Detect which cell encompasses the target text, then output its [x, y] center coordinate. 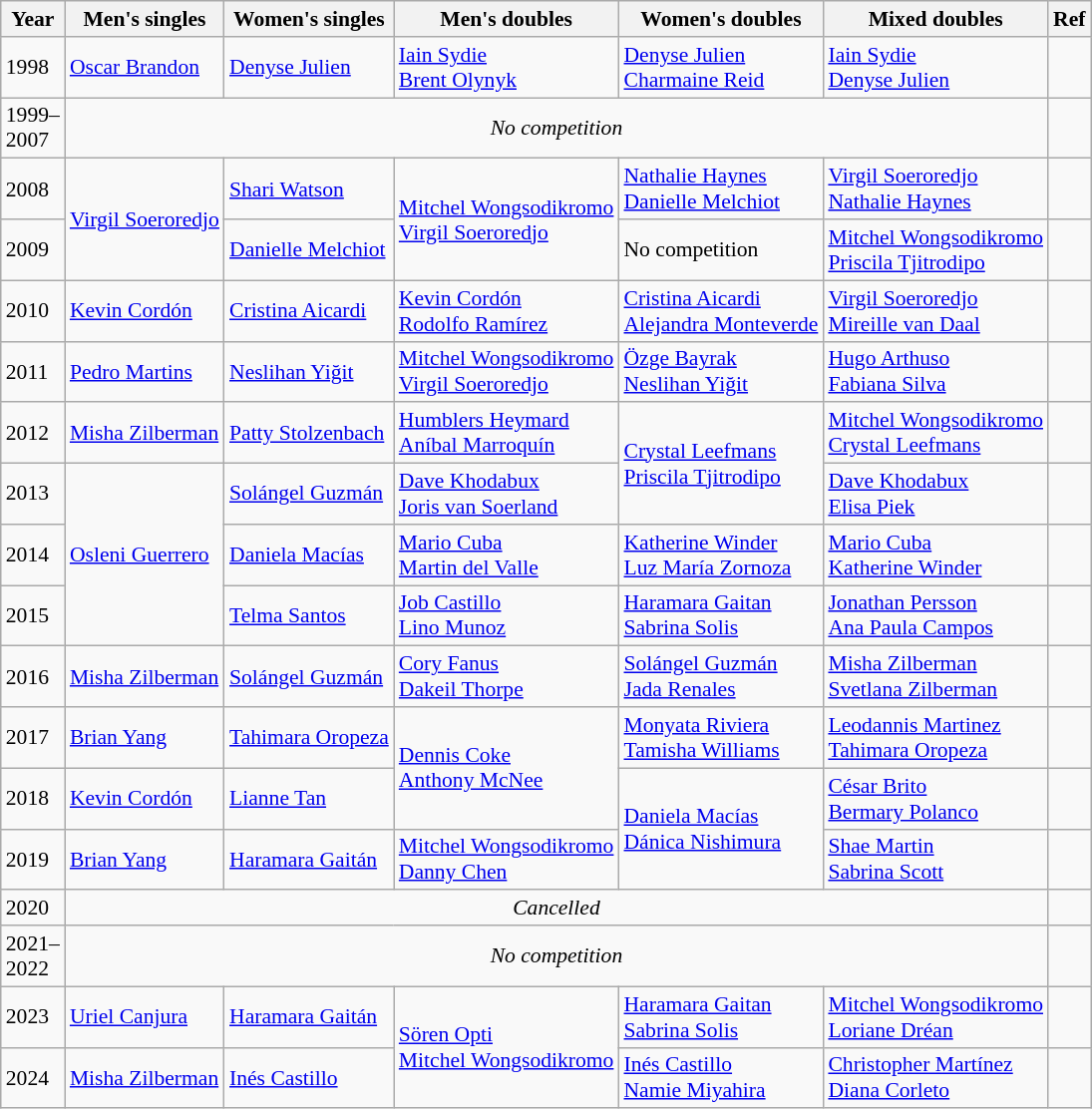
Year [33, 19]
Humblers Heymard Aníbal Marroquín [507, 433]
Virgil Soeroredjo Nathalie Haynes [935, 189]
Neslihan Yiğit [309, 371]
Uriel Canjura [145, 1017]
Jonathan Persson Ana Paula Campos [935, 616]
Monyata Riviera Tamisha Williams [720, 738]
César Brito Bermary Polanco [935, 798]
2019 [33, 860]
2014 [33, 554]
2012 [33, 433]
Leodannis Martinez Tahimara Oropeza [935, 738]
Shari Watson [309, 189]
Mixed doubles [935, 19]
2021–2022 [33, 955]
Katherine Winder Luz María Zornoza [720, 554]
Virgil Soeroredjo Mireille van Daal [935, 311]
Cancelled [556, 909]
2013 [33, 495]
Men's singles [145, 19]
Cristina Aicardi [309, 311]
Women's doubles [720, 19]
Denyse Julien Charmaine Reid [720, 68]
Job Castillo Lino Munoz [507, 616]
Telma Santos [309, 616]
2023 [33, 1017]
Virgil Soeroredjo [145, 219]
Inés Castillo Namie Miyahira [720, 1077]
Tahimara Oropeza [309, 738]
Cristina Aicardi Alejandra Monteverde [720, 311]
Patty Stolzenbach [309, 433]
Danielle Melchiot [309, 249]
Solángel Guzmán Jada Renales [720, 676]
1998 [33, 68]
2020 [33, 909]
Hugo Arthuso Fabiana Silva [935, 371]
Mitchel Wongsodikromo Danny Chen [507, 860]
Daniela Macías Dánica Nishimura [720, 829]
2024 [33, 1077]
1999–2007 [33, 128]
Misha Zilberman Svetlana Zilberman [935, 676]
Women's singles [309, 19]
2010 [33, 311]
Inés Castillo [309, 1077]
Mario Cuba Martin del Valle [507, 554]
Denyse Julien [309, 68]
Dave Khodabux Joris van Soerland [507, 495]
Nathalie Haynes Danielle Melchiot [720, 189]
Iain Sydie Brent Olynyk [507, 68]
Ref [1069, 19]
Mitchel Wongsodikromo Priscila Tjitrodipo [935, 249]
2017 [33, 738]
Men's doubles [507, 19]
2015 [33, 616]
2011 [33, 371]
Mitchel Wongsodikromo Loriane Dréan [935, 1017]
2009 [33, 249]
Özge Bayrak Neslihan Yiğit [720, 371]
Shae Martin Sabrina Scott [935, 860]
2016 [33, 676]
Sören Opti Mitchel Wongsodikromo [507, 1047]
Mitchel Wongsodikromo Crystal Leefmans [935, 433]
Kevin Cordón Rodolfo Ramírez [507, 311]
Dave Khodabux Elisa Piek [935, 495]
Osleni Guerrero [145, 554]
Cory Fanus Dakeil Thorpe [507, 676]
Oscar Brandon [145, 68]
Christopher Martínez Diana Corleto [935, 1077]
2018 [33, 798]
Lianne Tan [309, 798]
Mario Cuba Katherine Winder [935, 554]
Dennis Coke Anthony McNee [507, 768]
Iain Sydie Denyse Julien [935, 68]
Pedro Martins [145, 371]
Crystal Leefmans Priscila Tjitrodipo [720, 464]
Daniela Macías [309, 554]
2008 [33, 189]
